From the cell containing the given text, extract its center point as [x, y] coordinate. 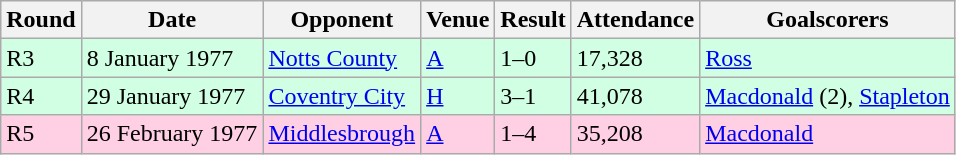
Round [41, 20]
26 February 1977 [172, 134]
8 January 1977 [172, 58]
R5 [41, 134]
1–0 [533, 58]
Opponent [342, 20]
3–1 [533, 96]
29 January 1977 [172, 96]
H [458, 96]
17,328 [635, 58]
Attendance [635, 20]
Macdonald [828, 134]
R3 [41, 58]
41,078 [635, 96]
Result [533, 20]
35,208 [635, 134]
Macdonald (2), Stapleton [828, 96]
R4 [41, 96]
Venue [458, 20]
Ross [828, 58]
Date [172, 20]
Notts County [342, 58]
Middlesbrough [342, 134]
Coventry City [342, 96]
1–4 [533, 134]
Goalscorers [828, 20]
